From the cell containing the given text, extract its center point as (X, Y) coordinate. 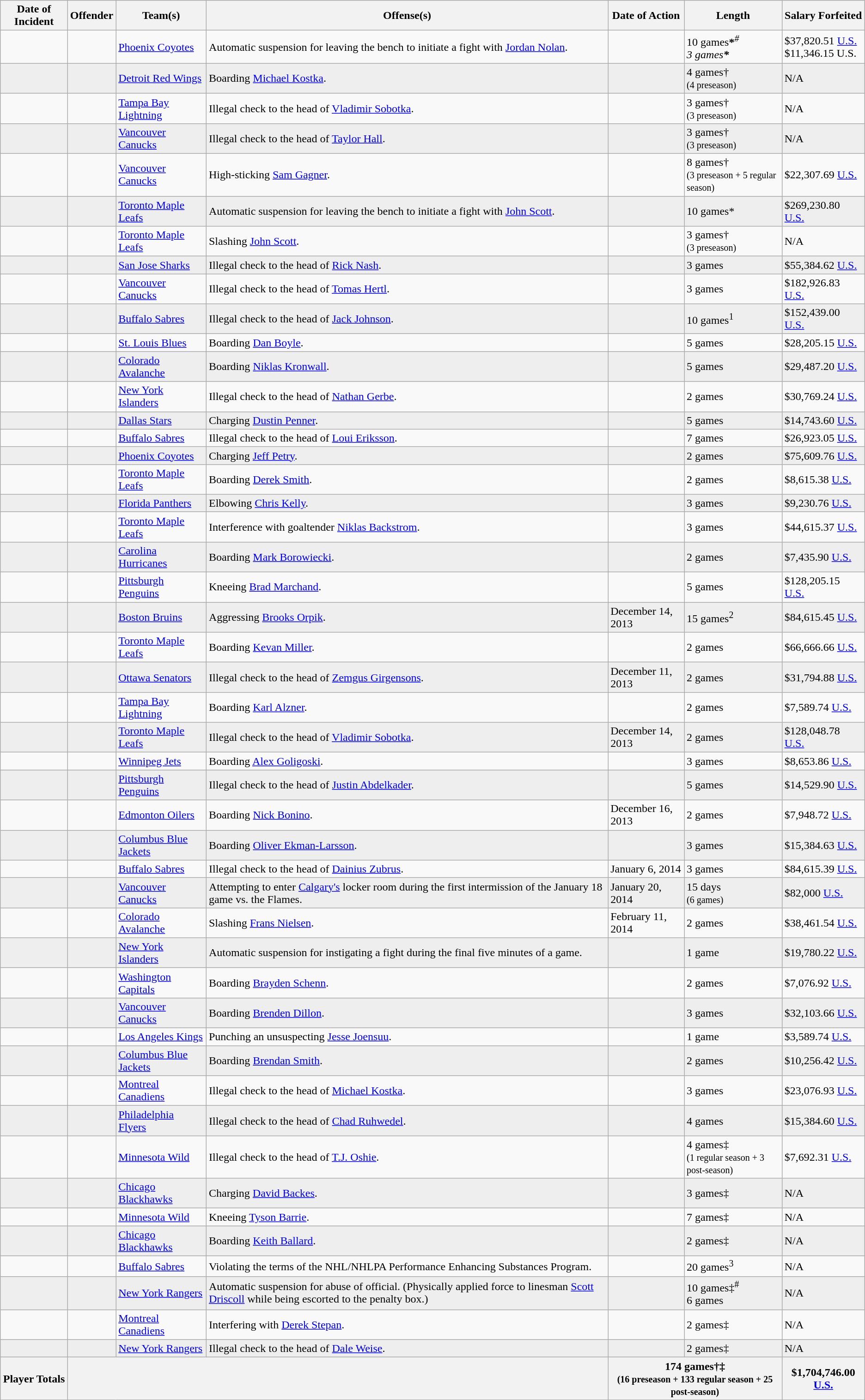
Philadelphia Flyers (161, 1121)
Boarding Nick Bonino. (407, 815)
Automatic suspension for instigating a fight during the final five minutes of a game. (407, 952)
Salary Forfeited (823, 16)
Boarding Kevan Miller. (407, 648)
7 games‡ (733, 1217)
$84,615.45 U.S. (823, 617)
$31,794.88 U.S. (823, 677)
Charging Dustin Penner. (407, 420)
Length (733, 16)
Boarding Mark Borowiecki. (407, 557)
Edmonton Oilers (161, 815)
Offender (91, 16)
$84,615.39 U.S. (823, 869)
Automatic suspension for leaving the bench to initiate a fight with John Scott. (407, 212)
$15,384.63 U.S. (823, 845)
Ottawa Senators (161, 677)
Automatic suspension for abuse of official. (Physically applied force to linesman Scott Driscoll while being escorted to the penalty box.) (407, 1293)
Illegal check to the head of Michael Kostka. (407, 1091)
Team(s) (161, 16)
December 16, 2013 (646, 815)
Illegal check to the head of Zemgus Girgensons. (407, 677)
Los Angeles Kings (161, 1037)
February 11, 2014 (646, 923)
December 11, 2013 (646, 677)
Illegal check to the head of Taylor Hall. (407, 139)
$28,205.15 U.S. (823, 343)
St. Louis Blues (161, 343)
January 6, 2014 (646, 869)
Boarding Oliver Ekman-Larsson. (407, 845)
Date of Incident (34, 16)
$55,384.62 U.S. (823, 265)
$7,076.92 U.S. (823, 983)
$7,692.31 U.S. (823, 1157)
$7,948.72 U.S. (823, 815)
Interference with goaltender Niklas Backstrom. (407, 527)
$128,048.78 U.S. (823, 737)
Illegal check to the head of Jack Johnson. (407, 319)
$82,000 U.S. (823, 892)
$14,743.60 U.S. (823, 420)
$7,435.90 U.S. (823, 557)
$269,230.80 U.S. (823, 212)
Punching an unsuspecting Jesse Joensuu. (407, 1037)
Boarding Brendan Smith. (407, 1061)
Dallas Stars (161, 420)
3 games‡ (733, 1194)
Boarding Derek Smith. (407, 479)
Slashing John Scott. (407, 241)
$7,589.74 U.S. (823, 708)
Washington Capitals (161, 983)
Offense(s) (407, 16)
Illegal check to the head of Chad Ruhwedel. (407, 1121)
Interfering with Derek Stepan. (407, 1325)
$10,256.42 U.S. (823, 1061)
$30,769.24 U.S. (823, 396)
Illegal check to the head of Nathan Gerbe. (407, 396)
Boarding Michael Kostka. (407, 79)
$38,461.54 U.S. (823, 923)
Player Totals (34, 1378)
$44,615.37 U.S. (823, 527)
High-sticking Sam Gagner. (407, 175)
Kneeing Tyson Barrie. (407, 1217)
4 games† (4 preseason) (733, 79)
Illegal check to the head of Tomas Hertl. (407, 289)
Illegal check to the head of Dainius Zubrus. (407, 869)
10 games*#3 games* (733, 47)
Boarding Keith Ballard. (407, 1241)
Kneeing Brad Marchand. (407, 588)
174 games†‡ (16 preseason + 133 regular season + 25 post-season) (695, 1378)
$14,529.90 U.S. (823, 785)
Illegal check to the head of T.J. Oshie. (407, 1157)
Illegal check to the head of Loui Eriksson. (407, 438)
15 days (6 games) (733, 892)
$3,589.74 U.S. (823, 1037)
$9,230.76 U.S. (823, 503)
Boston Bruins (161, 617)
20 games3 (733, 1267)
Charging Jeff Petry. (407, 455)
$19,780.22 U.S. (823, 952)
$37,820.51 U.S.$11,346.15 U.S. (823, 47)
8 games† (3 preseason + 5 regular season) (733, 175)
Attempting to enter Calgary's locker room during the first intermission of the January 18 game vs. the Flames. (407, 892)
15 games2 (733, 617)
$23,076.93 U.S. (823, 1091)
$29,487.20 U.S. (823, 367)
$75,609.76 U.S. (823, 455)
10 games‡#6 games (733, 1293)
$1,704,746.00 U.S. (823, 1378)
Boarding Brenden Dillon. (407, 1012)
4 games‡ (1 regular season + 3 post-season) (733, 1157)
Boarding Niklas Kronwall. (407, 367)
$182,926.83 U.S. (823, 289)
Florida Panthers (161, 503)
$66,666.66 U.S. (823, 648)
Boarding Alex Goligoski. (407, 761)
Boarding Karl Alzner. (407, 708)
Slashing Frans Nielsen. (407, 923)
$32,103.66 U.S. (823, 1012)
Boarding Brayden Schenn. (407, 983)
10 games* (733, 212)
Winnipeg Jets (161, 761)
$22,307.69 U.S. (823, 175)
Carolina Hurricanes (161, 557)
Date of Action (646, 16)
Detroit Red Wings (161, 79)
$15,384.60 U.S. (823, 1121)
Boarding Dan Boyle. (407, 343)
$8,653.86 U.S. (823, 761)
Elbowing Chris Kelly. (407, 503)
Illegal check to the head of Dale Weise. (407, 1348)
$152,439.00 U.S. (823, 319)
Charging David Backes. (407, 1194)
Aggressing Brooks Orpik. (407, 617)
4 games (733, 1121)
Violating the terms of the NHL/NHLPA Performance Enhancing Substances Program. (407, 1267)
$26,923.05 U.S. (823, 438)
$8,615.38 U.S. (823, 479)
Illegal check to the head of Justin Abdelkader. (407, 785)
Illegal check to the head of Rick Nash. (407, 265)
San Jose Sharks (161, 265)
Automatic suspension for leaving the bench to initiate a fight with Jordan Nolan. (407, 47)
10 games1 (733, 319)
7 games (733, 438)
January 20, 2014 (646, 892)
$128,205.15 U.S. (823, 588)
